Provide the (X, Y) coordinate of the cell's center where the given text is located.  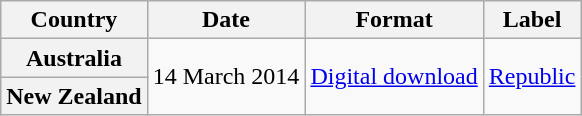
New Zealand (74, 96)
14 March 2014 (226, 77)
Republic (532, 77)
Date (226, 20)
Australia (74, 58)
Format (394, 20)
Label (532, 20)
Digital download (394, 77)
Country (74, 20)
